Find where the given text appears and provide that cell's center as [x, y] coordinate. 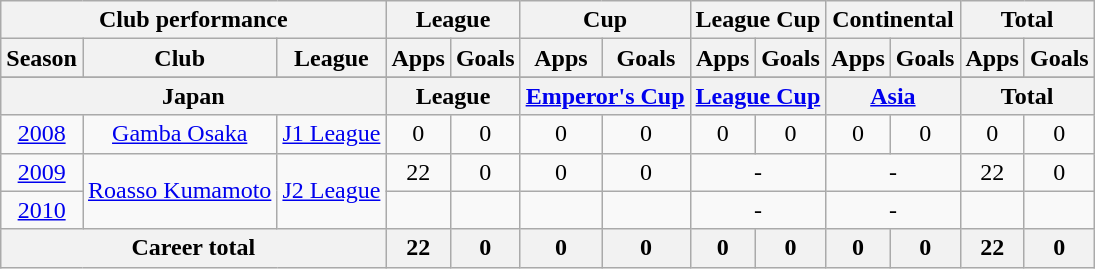
J1 League [332, 134]
Asia [893, 96]
Emperor's Cup [605, 96]
Roasso Kumamoto [179, 191]
2008 [42, 134]
Club performance [194, 20]
Club [179, 58]
Japan [194, 96]
Career total [194, 248]
2009 [42, 172]
Gamba Osaka [179, 134]
Season [42, 58]
J2 League [332, 191]
Continental [893, 20]
2010 [42, 210]
Cup [605, 20]
